For the text-containing cell, return its midpoint in [X, Y] coordinate format. 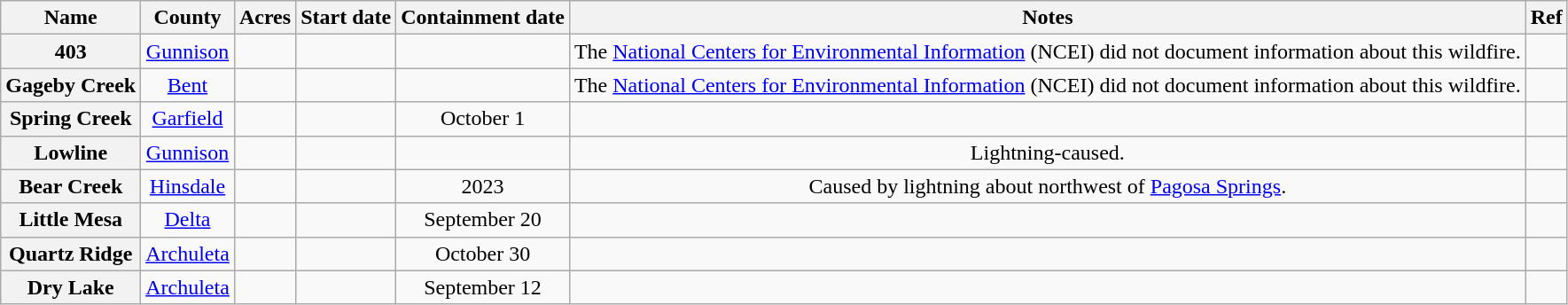
Lowline [71, 152]
Containment date [483, 18]
403 [71, 51]
September 12 [483, 287]
Name [71, 18]
Delta [188, 220]
Ref [1546, 18]
Garfield [188, 119]
Lightning-caused. [1048, 152]
September 20 [483, 220]
Quartz Ridge [71, 254]
Dry Lake [71, 287]
2023 [483, 186]
Notes [1048, 18]
Caused by lightning about northwest of Pagosa Springs. [1048, 186]
Little Mesa [71, 220]
Start date [346, 18]
October 30 [483, 254]
Hinsdale [188, 186]
Spring Creek [71, 119]
October 1 [483, 119]
Bent [188, 85]
County [188, 18]
Gageby Creek [71, 85]
Acres [264, 18]
Bear Creek [71, 186]
